Detect which cell encompasses the target text, then output its [X, Y] center coordinate. 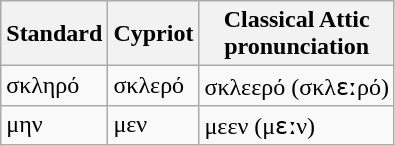
μεν [154, 125]
σκλεερό (σκλɛːρό) [296, 86]
Cypriot [154, 34]
μεεν (μɛːν) [296, 125]
μην [54, 125]
Standard [54, 34]
σκλερό [154, 86]
σκληρό [54, 86]
Classical Atticpronunciation [296, 34]
